Locate the cell with the specified text and output its [x, y] center coordinate. 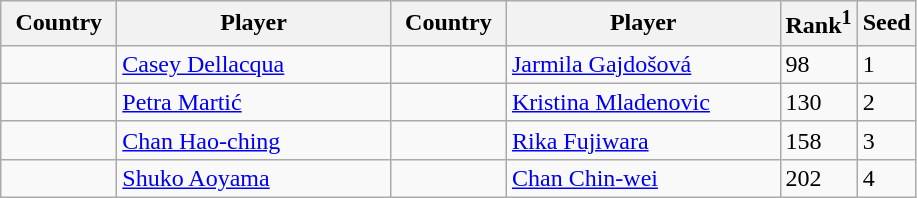
Kristina Mladenovic [643, 102]
Chan Hao-ching [254, 140]
158 [818, 140]
130 [818, 102]
2 [886, 102]
4 [886, 178]
1 [886, 64]
Seed [886, 24]
Petra Martić [254, 102]
Casey Dellacqua [254, 64]
98 [818, 64]
Chan Chin-wei [643, 178]
202 [818, 178]
Jarmila Gajdošová [643, 64]
Shuko Aoyama [254, 178]
Rika Fujiwara [643, 140]
Rank1 [818, 24]
3 [886, 140]
